Extract the [X, Y] coordinate from the center of the cell holding the provided text.  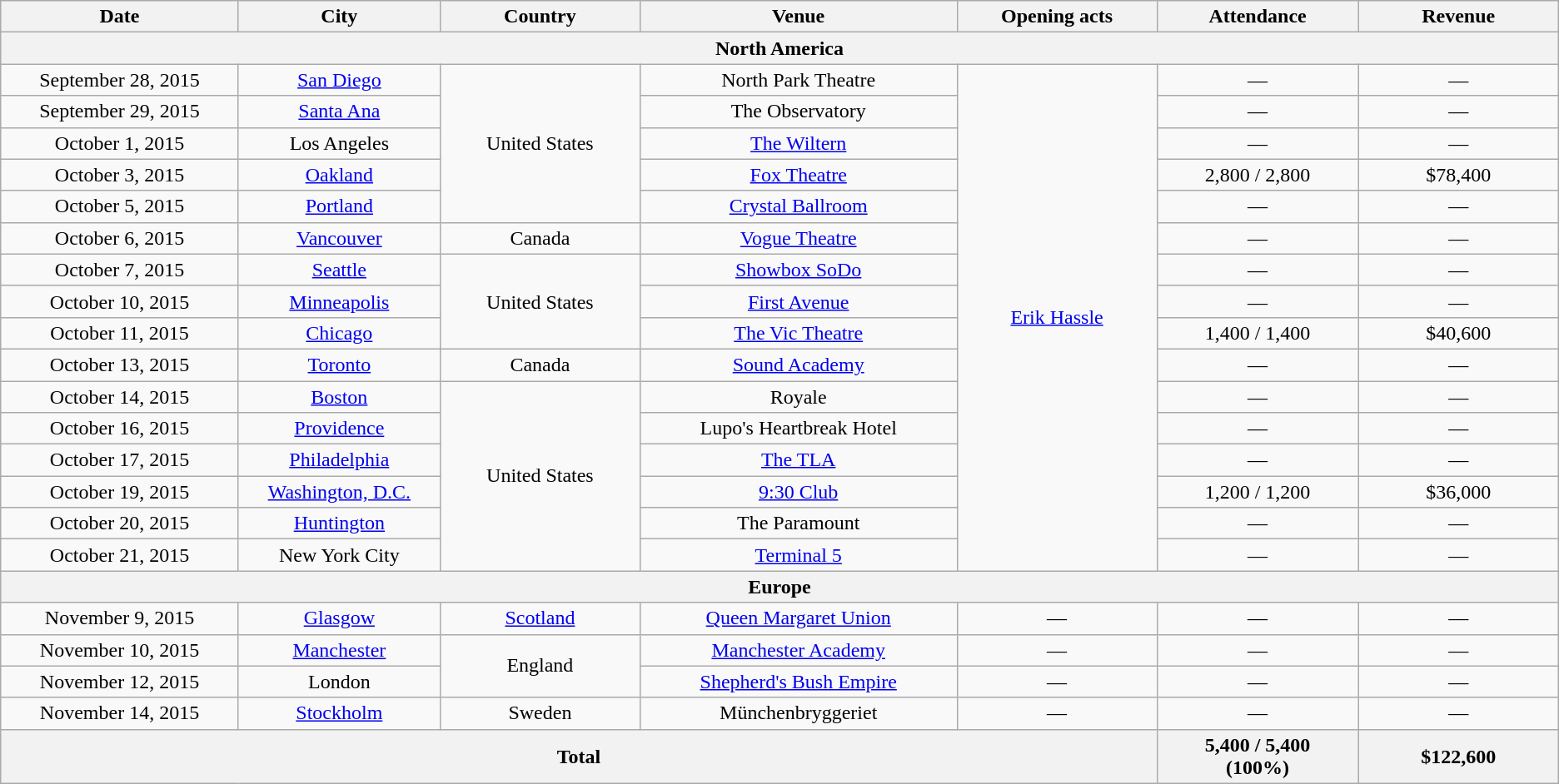
The Wiltern [798, 143]
October 17, 2015 [120, 460]
October 21, 2015 [120, 555]
North Park Theatre [798, 80]
October 19, 2015 [120, 492]
Manchester Academy [798, 650]
Opening acts [1057, 17]
October 14, 2015 [120, 397]
October 1, 2015 [120, 143]
Seattle [339, 270]
Huntington [339, 523]
1,400 / 1,400 [1258, 333]
November 10, 2015 [120, 650]
Portland [339, 206]
Glasgow [339, 618]
October 3, 2015 [120, 175]
Münchenbryggeriet [798, 713]
Manchester [339, 650]
Washington, D.C. [339, 492]
The Observatory [798, 112]
October 16, 2015 [120, 429]
Chicago [339, 333]
September 29, 2015 [120, 112]
Revenue [1458, 17]
1,200 / 1,200 [1258, 492]
Fox Theatre [798, 175]
Total [579, 756]
Crystal Ballroom [798, 206]
9:30 Club [798, 492]
Boston [339, 397]
Attendance [1258, 17]
Date [120, 17]
Santa Ana [339, 112]
First Avenue [798, 301]
City [339, 17]
November 9, 2015 [120, 618]
$40,600 [1458, 333]
Terminal 5 [798, 555]
The TLA [798, 460]
October 13, 2015 [120, 365]
England [540, 666]
Vancouver [339, 238]
$78,400 [1458, 175]
Royale [798, 397]
Showbox SoDo [798, 270]
October 11, 2015 [120, 333]
October 5, 2015 [120, 206]
$122,600 [1458, 756]
Los Angeles [339, 143]
Sound Academy [798, 365]
Vogue Theatre [798, 238]
The Paramount [798, 523]
November 12, 2015 [120, 682]
September 28, 2015 [120, 80]
Country [540, 17]
5,400 / 5,400(100%) [1258, 756]
$36,000 [1458, 492]
Europe [779, 587]
San Diego [339, 80]
Stockholm [339, 713]
North America [779, 48]
November 14, 2015 [120, 713]
Queen Margaret Union [798, 618]
Oakland [339, 175]
London [339, 682]
October 6, 2015 [120, 238]
Shepherd's Bush Empire [798, 682]
Providence [339, 429]
2,800 / 2,800 [1258, 175]
New York City [339, 555]
Toronto [339, 365]
Philadelphia [339, 460]
The Vic Theatre [798, 333]
Venue [798, 17]
Scotland [540, 618]
October 10, 2015 [120, 301]
October 20, 2015 [120, 523]
Minneapolis [339, 301]
October 7, 2015 [120, 270]
Sweden [540, 713]
Erik Hassle [1057, 318]
Lupo's Heartbreak Hotel [798, 429]
